Extract the [X, Y] coordinate from the center of the cell holding the provided text.  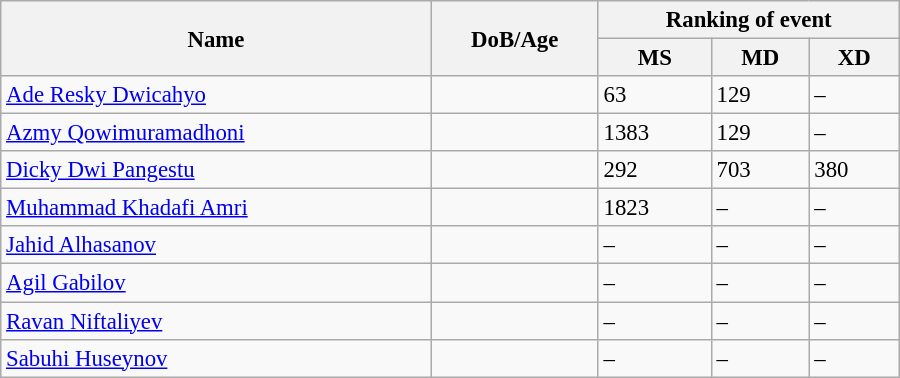
292 [654, 170]
DoB/Age [514, 38]
Jahid Alhasanov [216, 245]
Dicky Dwi Pangestu [216, 170]
Ade Resky Dwicahyo [216, 95]
MD [760, 58]
MS [654, 58]
Agil Gabilov [216, 283]
1823 [654, 208]
Ravan Niftaliyev [216, 321]
1383 [654, 133]
Muhammad Khadafi Amri [216, 208]
Azmy Qowimuramadhoni [216, 133]
Sabuhi Huseynov [216, 358]
63 [654, 95]
XD [854, 58]
Ranking of event [748, 20]
Name [216, 38]
703 [760, 170]
380 [854, 170]
